Scan for the cell matching the given text and deliver its [x, y] coordinate at center. 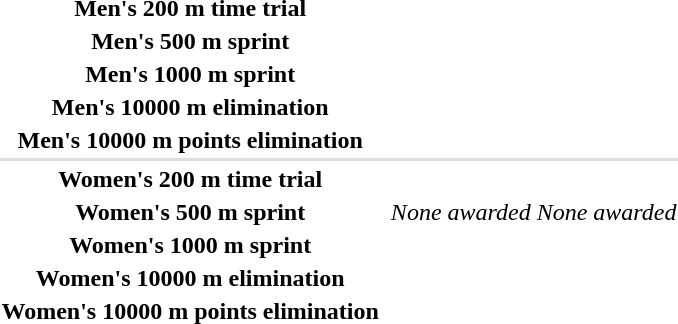
Women's 1000 m sprint [190, 245]
Women's 10000 m elimination [190, 278]
Men's 10000 m elimination [190, 107]
Women's 500 m sprint [190, 212]
Men's 500 m sprint [190, 41]
Men's 1000 m sprint [190, 74]
Women's 200 m time trial [190, 179]
Men's 10000 m points elimination [190, 140]
